Output the [X, Y] coordinate of the center of the cell containing the given text.  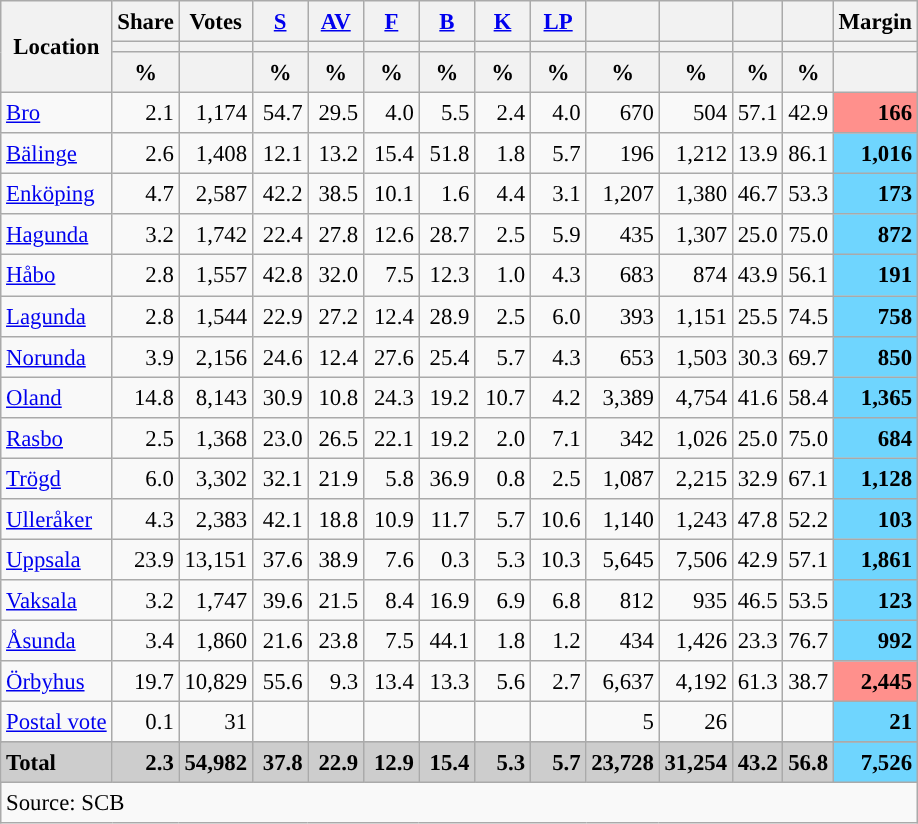
2.1 [146, 114]
54.7 [280, 114]
38.9 [336, 560]
4.4 [503, 194]
13.4 [392, 682]
684 [875, 438]
7,526 [875, 762]
1,016 [875, 154]
25.5 [757, 316]
76.7 [808, 640]
43.9 [757, 276]
23.8 [336, 640]
6.9 [503, 600]
10.3 [558, 560]
23.0 [280, 438]
23.9 [146, 560]
27.6 [392, 356]
47.8 [757, 520]
4.7 [146, 194]
25.4 [447, 356]
14.8 [146, 398]
21 [875, 722]
44.1 [447, 640]
6,637 [622, 682]
53.3 [808, 194]
AV [336, 22]
5 [622, 722]
2.0 [503, 438]
12.1 [280, 154]
3.9 [146, 356]
Margin [875, 22]
393 [622, 316]
52.2 [808, 520]
13.3 [447, 682]
992 [875, 640]
21.6 [280, 640]
1,742 [216, 234]
Bro [56, 114]
F [392, 22]
2.6 [146, 154]
42.1 [280, 520]
874 [696, 276]
61.3 [757, 682]
10.8 [336, 398]
103 [875, 520]
872 [875, 234]
653 [622, 356]
4,192 [696, 682]
67.1 [808, 478]
12.3 [447, 276]
11.7 [447, 520]
12.9 [392, 762]
2.7 [558, 682]
31 [216, 722]
24.6 [280, 356]
1,128 [875, 478]
435 [622, 234]
30.3 [757, 356]
2,445 [875, 682]
3.4 [146, 640]
10,829 [216, 682]
1,368 [216, 438]
23,728 [622, 762]
13.2 [336, 154]
850 [875, 356]
Lagunda [56, 316]
434 [622, 640]
1,544 [216, 316]
3,389 [622, 398]
LP [558, 22]
0.8 [503, 478]
173 [875, 194]
1,207 [622, 194]
42.8 [280, 276]
32.1 [280, 478]
Uppsala [56, 560]
1,212 [696, 154]
8,143 [216, 398]
Total [56, 762]
B [447, 22]
10.1 [392, 194]
758 [875, 316]
51.8 [447, 154]
1,747 [216, 600]
2,215 [696, 478]
6.8 [558, 600]
26 [696, 722]
Rasbo [56, 438]
7.1 [558, 438]
46.5 [757, 600]
1,408 [216, 154]
56.1 [808, 276]
4,754 [696, 398]
7.6 [392, 560]
22.1 [392, 438]
Share [146, 22]
53.5 [808, 600]
1.6 [447, 194]
2.4 [503, 114]
37.8 [280, 762]
4.2 [558, 398]
32.9 [757, 478]
0.3 [447, 560]
54,982 [216, 762]
1,861 [875, 560]
0.1 [146, 722]
2,156 [216, 356]
1,426 [696, 640]
Norunda [56, 356]
Åsunda [56, 640]
5,645 [622, 560]
22.4 [280, 234]
41.6 [757, 398]
24.3 [392, 398]
7,506 [696, 560]
1,365 [875, 398]
1,557 [216, 276]
27.8 [336, 234]
28.9 [447, 316]
37.6 [280, 560]
812 [622, 600]
39.6 [280, 600]
29.5 [336, 114]
3,302 [216, 478]
69.7 [808, 356]
Hagunda [56, 234]
1,503 [696, 356]
1,174 [216, 114]
1,380 [696, 194]
Location [56, 47]
1.0 [503, 276]
Votes [216, 22]
38.5 [336, 194]
27.2 [336, 316]
31,254 [696, 762]
Oland [56, 398]
504 [696, 114]
Bälinge [56, 154]
1,243 [696, 520]
55.6 [280, 682]
1,860 [216, 640]
38.7 [808, 682]
28.7 [447, 234]
1,307 [696, 234]
13,151 [216, 560]
342 [622, 438]
9.3 [336, 682]
32.0 [336, 276]
191 [875, 276]
2.3 [146, 762]
30.9 [280, 398]
10.7 [503, 398]
10.6 [558, 520]
19.7 [146, 682]
Vaksala [56, 600]
86.1 [808, 154]
Source: SCB [460, 804]
Enköping [56, 194]
13.9 [757, 154]
1,087 [622, 478]
23.3 [757, 640]
56.8 [808, 762]
S [280, 22]
196 [622, 154]
58.4 [808, 398]
5.5 [447, 114]
3.1 [558, 194]
8.4 [392, 600]
43.2 [757, 762]
2,383 [216, 520]
Håbo [56, 276]
46.7 [757, 194]
21.5 [336, 600]
123 [875, 600]
42.2 [280, 194]
21.9 [336, 478]
Ulleråker [56, 520]
12.6 [392, 234]
1.2 [558, 640]
1,026 [696, 438]
18.8 [336, 520]
Örbyhus [56, 682]
5.8 [392, 478]
5.6 [503, 682]
74.5 [808, 316]
670 [622, 114]
Postal vote [56, 722]
2,587 [216, 194]
166 [875, 114]
1,151 [696, 316]
K [503, 22]
5.9 [558, 234]
10.9 [392, 520]
16.9 [447, 600]
26.5 [336, 438]
683 [622, 276]
935 [696, 600]
Trögd [56, 478]
36.9 [447, 478]
1,140 [622, 520]
